Capture the cell that displays the provided text and extract its [X, Y] central coordinate. 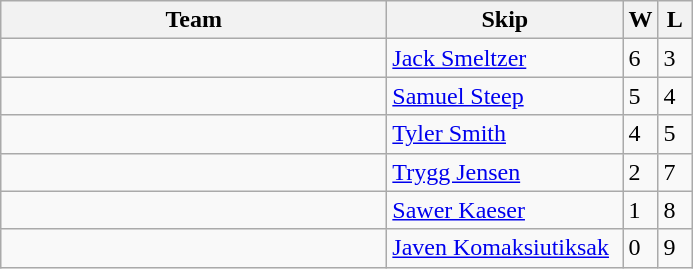
Jack Smeltzer [505, 58]
Skip [505, 20]
0 [640, 248]
9 [675, 248]
7 [675, 172]
Sawer Kaeser [505, 210]
Javen Komaksiutiksak [505, 248]
Trygg Jensen [505, 172]
Team [194, 20]
Samuel Steep [505, 96]
2 [640, 172]
W [640, 20]
8 [675, 210]
1 [640, 210]
Tyler Smith [505, 134]
6 [640, 58]
3 [675, 58]
L [675, 20]
